Locate the cell with the specified text and output its (X, Y) center coordinate. 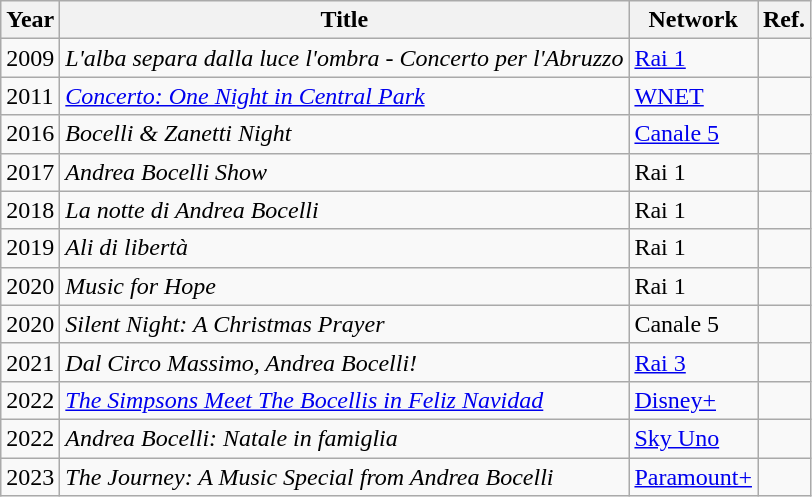
2021 (30, 362)
The Journey: A Music Special from Andrea Bocelli (344, 477)
Silent Night: A Christmas Prayer (344, 324)
2023 (30, 477)
2019 (30, 248)
L'alba separa dalla luce l'ombra - Concerto per l'Abruzzo (344, 58)
2011 (30, 96)
2018 (30, 210)
Andrea Bocelli: Natale in famiglia (344, 438)
Disney+ (694, 400)
Concerto: One Night in Central Park (344, 96)
La notte di Andrea Bocelli (344, 210)
Ref. (784, 20)
Title (344, 20)
2017 (30, 172)
Bocelli & Zanetti Night (344, 134)
Network (694, 20)
2009 (30, 58)
Year (30, 20)
Andrea Bocelli Show (344, 172)
Sky Uno (694, 438)
Dal Circo Massimo, Andrea Bocelli! (344, 362)
The Simpsons Meet The Bocellis in Feliz Navidad (344, 400)
2016 (30, 134)
Paramount+ (694, 477)
WNET (694, 96)
Rai 3 (694, 362)
Ali di libertà (344, 248)
Music for Hope (344, 286)
